From the cell containing the given text, extract its center point as (x, y) coordinate. 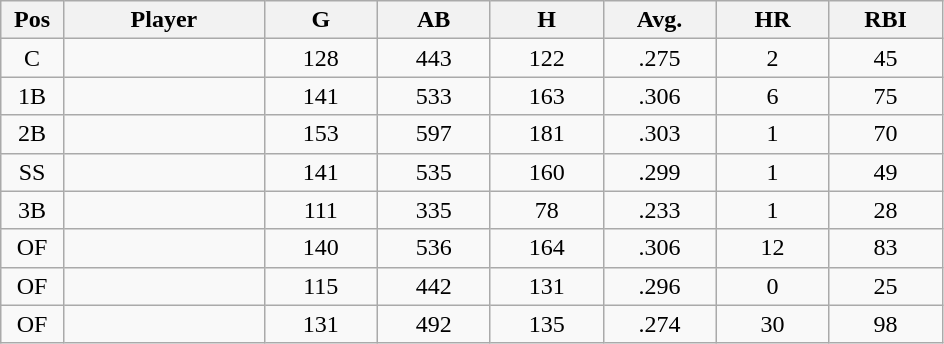
C (32, 58)
30 (772, 324)
70 (886, 134)
25 (886, 286)
Pos (32, 20)
83 (886, 248)
128 (320, 58)
Avg. (660, 20)
443 (434, 58)
442 (434, 286)
.296 (660, 286)
78 (546, 210)
135 (546, 324)
12 (772, 248)
597 (434, 134)
Player (164, 20)
122 (546, 58)
160 (546, 172)
140 (320, 248)
.299 (660, 172)
153 (320, 134)
75 (886, 96)
AB (434, 20)
111 (320, 210)
SS (32, 172)
181 (546, 134)
2B (32, 134)
.274 (660, 324)
3B (32, 210)
163 (546, 96)
98 (886, 324)
164 (546, 248)
45 (886, 58)
0 (772, 286)
533 (434, 96)
1B (32, 96)
.233 (660, 210)
28 (886, 210)
49 (886, 172)
HR (772, 20)
G (320, 20)
6 (772, 96)
2 (772, 58)
H (546, 20)
492 (434, 324)
.275 (660, 58)
335 (434, 210)
115 (320, 286)
535 (434, 172)
536 (434, 248)
RBI (886, 20)
.303 (660, 134)
